Return [X, Y] of the center of cell containing provided text 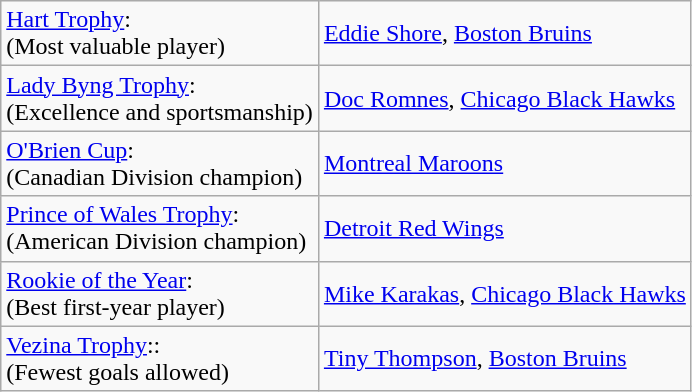
Tiny Thompson, Boston Bruins [504, 358]
Vezina Trophy::(Fewest goals allowed) [160, 358]
Montreal Maroons [504, 164]
Mike Karakas, Chicago Black Hawks [504, 294]
O'Brien Cup:(Canadian Division champion) [160, 164]
Prince of Wales Trophy:(American Division champion) [160, 228]
Doc Romnes, Chicago Black Hawks [504, 98]
Hart Trophy:(Most valuable player) [160, 34]
Rookie of the Year:(Best first-year player) [160, 294]
Detroit Red Wings [504, 228]
Eddie Shore, Boston Bruins [504, 34]
Lady Byng Trophy:(Excellence and sportsmanship) [160, 98]
